Search for the cell housing the specified text and yield its (x, y) center coordinate. 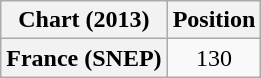
Chart (2013) (84, 20)
France (SNEP) (84, 58)
Position (214, 20)
130 (214, 58)
